Determine the [x, y] coordinate at the center of the cell enclosing the given text.  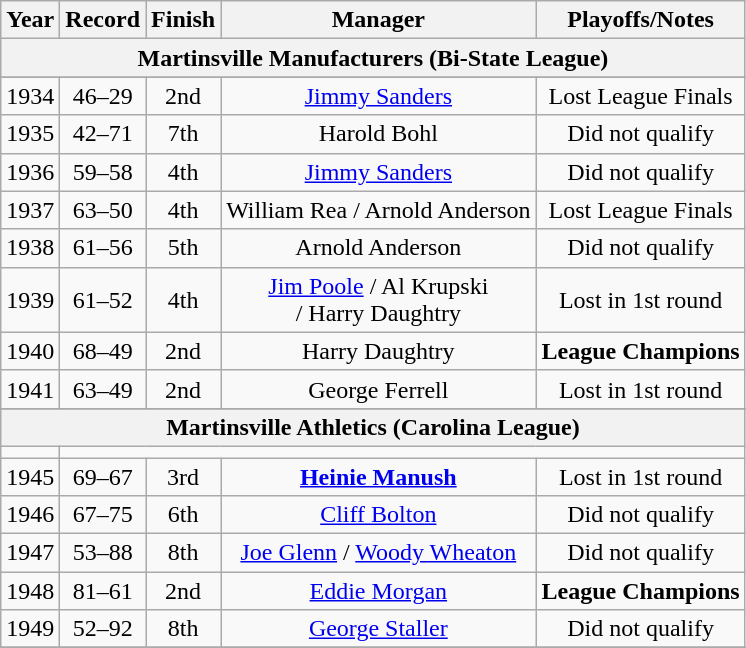
Heinie Manush [378, 477]
1946 [30, 515]
William Rea / Arnold Anderson [378, 210]
1948 [30, 591]
1938 [30, 248]
Harold Bohl [378, 134]
69–67 [103, 477]
7th [184, 134]
63–49 [103, 389]
59–58 [103, 172]
1934 [30, 96]
1940 [30, 351]
1947 [30, 553]
1949 [30, 629]
Arnold Anderson [378, 248]
Manager [378, 20]
Martinsville Athletics (Carolina League) [373, 427]
Jim Poole / Al Krupski / Harry Daughtry [378, 300]
1935 [30, 134]
52–92 [103, 629]
1945 [30, 477]
1941 [30, 389]
Eddie Morgan [378, 591]
Harry Daughtry [378, 351]
1939 [30, 300]
5th [184, 248]
1936 [30, 172]
Playoffs/Notes [640, 20]
81–61 [103, 591]
53–88 [103, 553]
Cliff Bolton [378, 515]
3rd [184, 477]
63–50 [103, 210]
Record [103, 20]
46–29 [103, 96]
6th [184, 515]
1937 [30, 210]
George Staller [378, 629]
68–49 [103, 351]
Martinsville Manufacturers (Bi-State League) [373, 58]
67–75 [103, 515]
George Ferrell [378, 389]
61–52 [103, 300]
Year [30, 20]
Finish [184, 20]
61–56 [103, 248]
Joe Glenn / Woody Wheaton [378, 553]
42–71 [103, 134]
